Locate the cell with the specified text and output its (x, y) center coordinate. 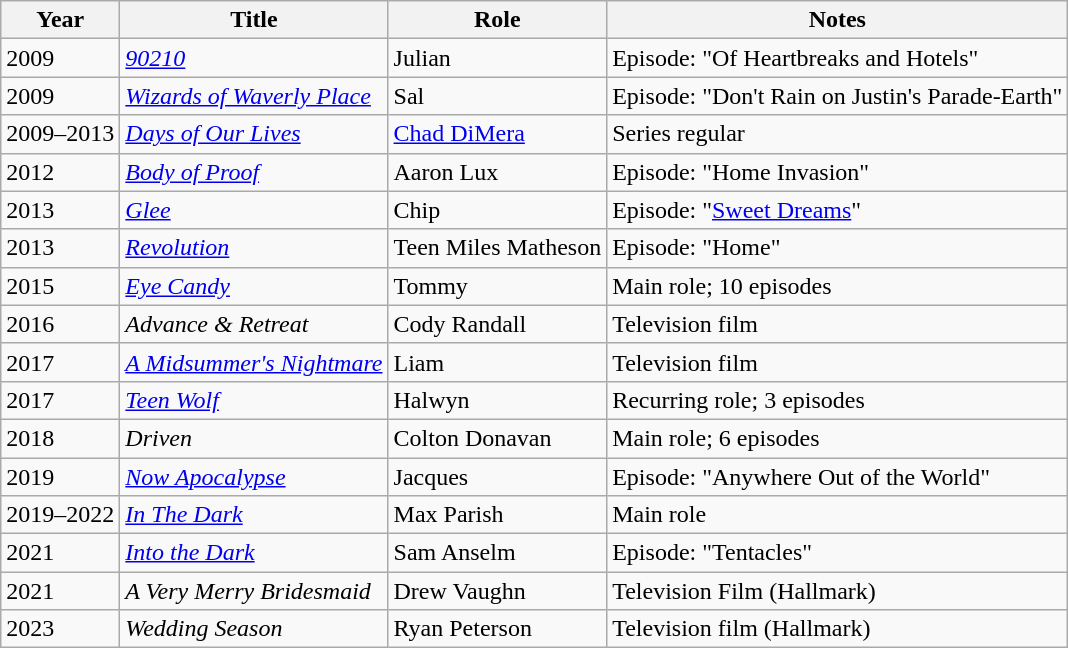
Days of Our Lives (254, 134)
2012 (60, 172)
Aaron Lux (498, 172)
In The Dark (254, 515)
2015 (60, 286)
Series regular (838, 134)
2009–2013 (60, 134)
Ryan Peterson (498, 629)
Notes (838, 20)
Halwyn (498, 400)
Tommy (498, 286)
Into the Dark (254, 553)
Recurring role; 3 episodes (838, 400)
Max Parish (498, 515)
Now Apocalypse (254, 477)
Chad DiMera (498, 134)
Colton Donavan (498, 438)
A Very Merry Bridesmaid (254, 591)
Teen Miles Matheson (498, 248)
Eye Candy (254, 286)
Episode: "Tentacles" (838, 553)
2023 (60, 629)
Revolution (254, 248)
Episode: "Don't Rain on Justin's Parade-Earth" (838, 96)
Episode: "Home Invasion" (838, 172)
A Midsummer's Nightmare (254, 362)
90210 (254, 58)
Cody Randall (498, 324)
Teen Wolf (254, 400)
Drew Vaughn (498, 591)
Wedding Season (254, 629)
Television film (Hallmark) (838, 629)
Chip (498, 210)
Julian (498, 58)
Driven (254, 438)
2019–2022 (60, 515)
Advance & Retreat (254, 324)
Main role (838, 515)
Glee (254, 210)
2016 (60, 324)
Sam Anselm (498, 553)
Main role; 10 episodes (838, 286)
Wizards of Waverly Place (254, 96)
Episode: "Anywhere Out of the World" (838, 477)
Sal (498, 96)
Episode: "Home" (838, 248)
Liam (498, 362)
Main role; 6 episodes (838, 438)
2019 (60, 477)
Episode: "Of Heartbreaks and Hotels" (838, 58)
Title (254, 20)
2018 (60, 438)
Body of Proof (254, 172)
Television Film (Hallmark) (838, 591)
Role (498, 20)
Year (60, 20)
Episode: "Sweet Dreams" (838, 210)
Jacques (498, 477)
